Capture the cell that displays the provided text and extract its (X, Y) central coordinate. 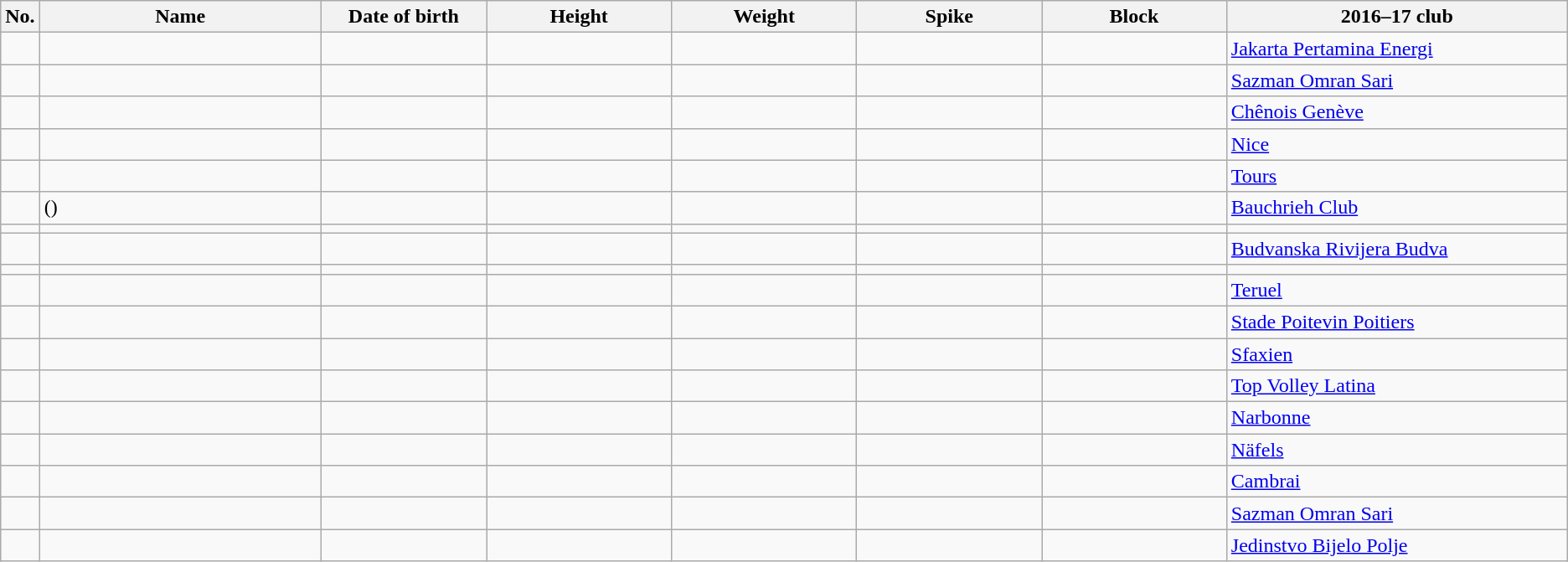
Narbonne (1397, 418)
() (180, 208)
Näfels (1397, 450)
Top Volley Latina (1397, 386)
2016–17 club (1397, 17)
Height (578, 17)
Block (1134, 17)
Tours (1397, 176)
Jakarta Pertamina Energi (1397, 49)
Sfaxien (1397, 354)
Bauchrieh Club (1397, 208)
No. (20, 17)
Jedinstvo Bijelo Polje (1397, 545)
Nice (1397, 144)
Cambrai (1397, 482)
Stade Poitevin Poitiers (1397, 322)
Spike (950, 17)
Date of birth (404, 17)
Teruel (1397, 290)
Weight (764, 17)
Name (180, 17)
Budvanska Rivijera Budva (1397, 249)
Chênois Genève (1397, 112)
